Identify which cell holds the provided text, then report its [x, y] central coordinate. 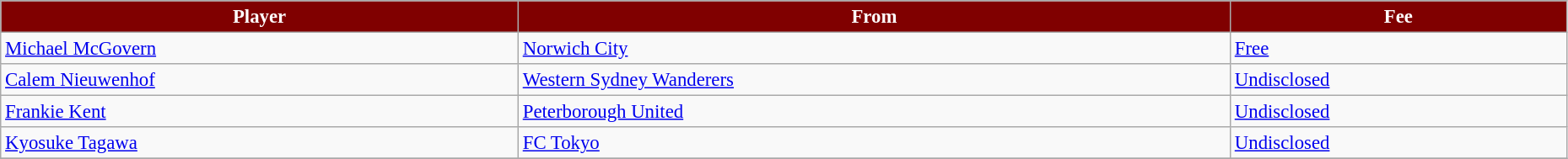
Kyosuke Tagawa [260, 143]
Player [260, 17]
Calem Nieuwenhof [260, 80]
Norwich City [874, 49]
Peterborough United [874, 112]
From [874, 17]
Free [1398, 49]
FC Tokyo [874, 143]
Fee [1398, 17]
Frankie Kent [260, 112]
Michael McGovern [260, 49]
Western Sydney Wanderers [874, 80]
